Output the (X, Y) coordinate of the center of the cell containing the given text.  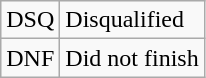
Disqualified (132, 20)
DNF (30, 58)
Did not finish (132, 58)
DSQ (30, 20)
